Return (X, Y) of the center of cell containing provided text 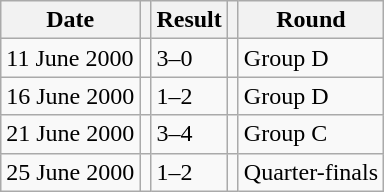
3–4 (189, 134)
3–0 (189, 58)
Date (70, 20)
25 June 2000 (70, 172)
16 June 2000 (70, 96)
Round (310, 20)
21 June 2000 (70, 134)
Result (189, 20)
11 June 2000 (70, 58)
Group C (310, 134)
Quarter-finals (310, 172)
